Find where the given text appears and provide that cell's center as (x, y) coordinate. 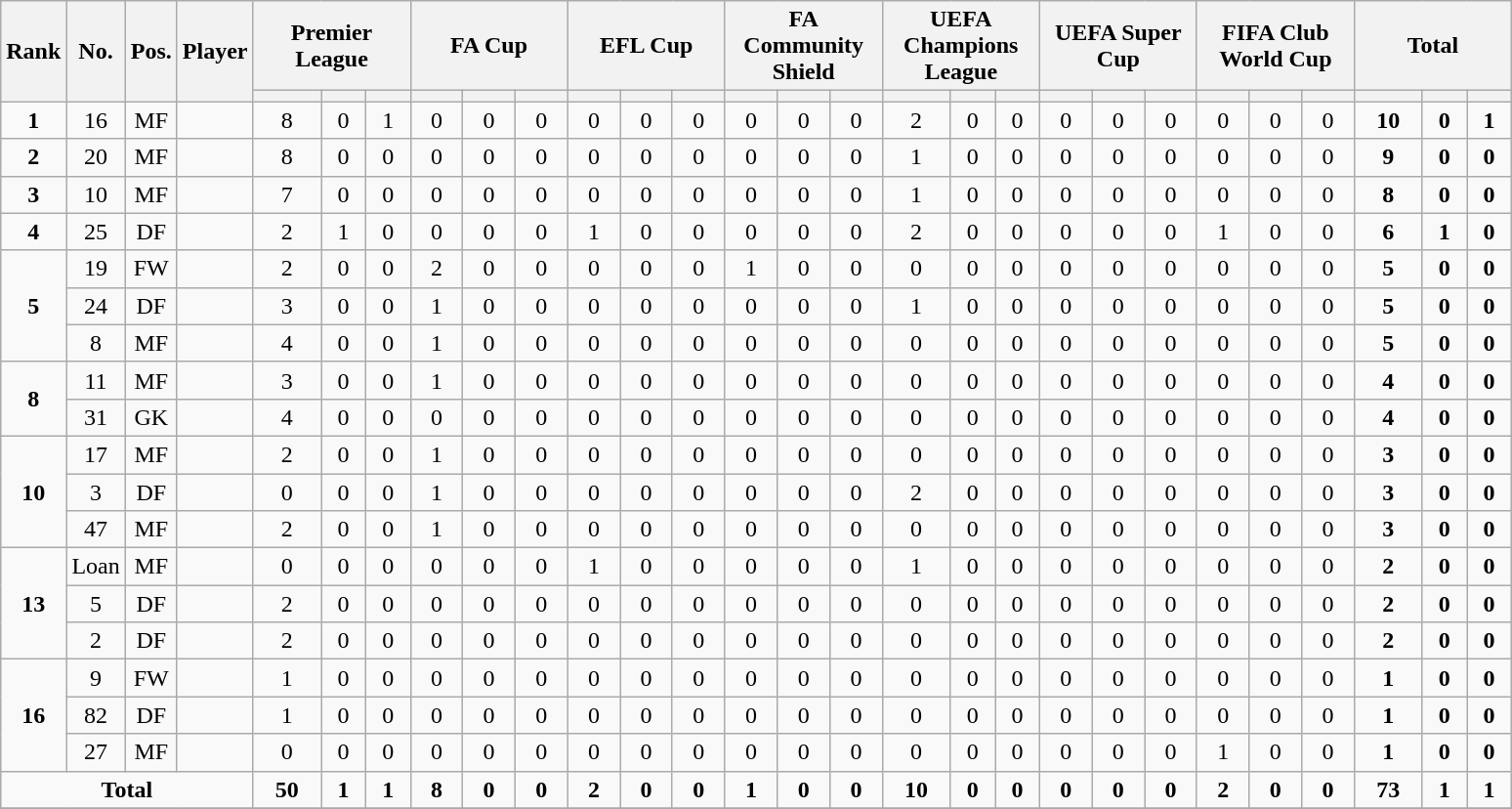
25 (96, 232)
24 (96, 306)
No. (96, 51)
Pos. (150, 51)
EFL Cup (647, 46)
17 (96, 454)
20 (96, 157)
31 (96, 417)
13 (33, 604)
FA Community Shield (803, 46)
50 (287, 789)
6 (1388, 232)
FA Cup (488, 46)
7 (287, 194)
73 (1388, 789)
FIFA Club World Cup (1276, 46)
UEFA Champions League (961, 46)
Player (215, 51)
UEFA Super Cup (1117, 46)
27 (96, 752)
Rank (33, 51)
19 (96, 269)
47 (96, 530)
Premier League (332, 46)
Loan (96, 567)
GK (150, 417)
11 (96, 380)
82 (96, 715)
